Identify which cell holds the provided text, then report its [X, Y] central coordinate. 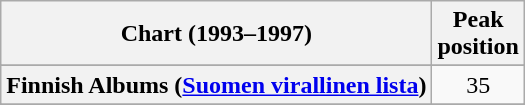
Peakposition [478, 34]
Chart (1993–1997) [216, 34]
Finnish Albums (Suomen virallinen lista) [216, 85]
35 [478, 85]
